Find where the given text appears and provide that cell's center as (x, y) coordinate. 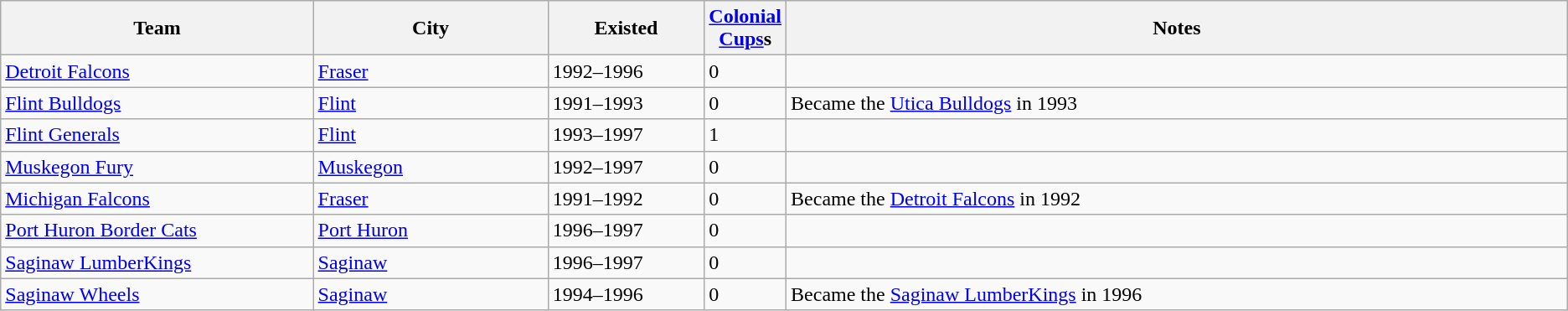
1992–1997 (627, 167)
Became the Utica Bulldogs in 1993 (1178, 103)
Muskegon Fury (157, 167)
1992–1996 (627, 71)
1991–1993 (627, 103)
Colonial Cupss (745, 29)
Muskegon (431, 167)
Saginaw Wheels (157, 294)
Port Huron (431, 231)
Team (157, 29)
Port Huron Border Cats (157, 231)
Michigan Falcons (157, 199)
Saginaw LumberKings (157, 262)
City (431, 29)
1991–1992 (627, 199)
Became the Detroit Falcons in 1992 (1178, 199)
Notes (1178, 29)
Flint Bulldogs (157, 103)
Became the Saginaw LumberKings in 1996 (1178, 294)
Existed (627, 29)
Detroit Falcons (157, 71)
1993–1997 (627, 135)
Flint Generals (157, 135)
1994–1996 (627, 294)
1 (745, 135)
